Return (X, Y) of the center of cell containing provided text 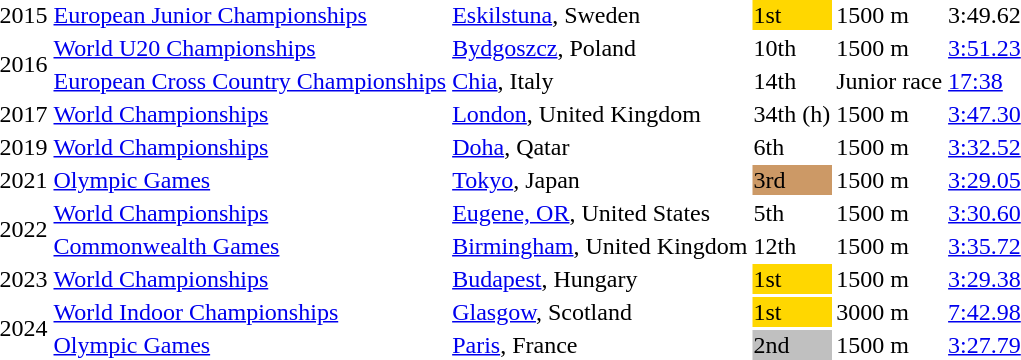
Budapest, Hungary (600, 279)
5th (792, 213)
10th (792, 48)
Tokyo, Japan (600, 180)
Glasgow, Scotland (600, 312)
Paris, France (600, 345)
Birmingham, United Kingdom (600, 246)
2nd (792, 345)
Eugene, OR, United States (600, 213)
14th (792, 81)
3000 m (890, 312)
European Junior Championships (250, 15)
6th (792, 147)
Bydgoszcz, Poland (600, 48)
12th (792, 246)
World U20 Championships (250, 48)
Chia, Italy (600, 81)
34th (h) (792, 114)
Eskilstuna, Sweden (600, 15)
Junior race (890, 81)
Doha, Qatar (600, 147)
Commonwealth Games (250, 246)
London, United Kingdom (600, 114)
European Cross Country Championships (250, 81)
World Indoor Championships (250, 312)
3rd (792, 180)
